Detect which cell encompasses the target text, then output its [x, y] center coordinate. 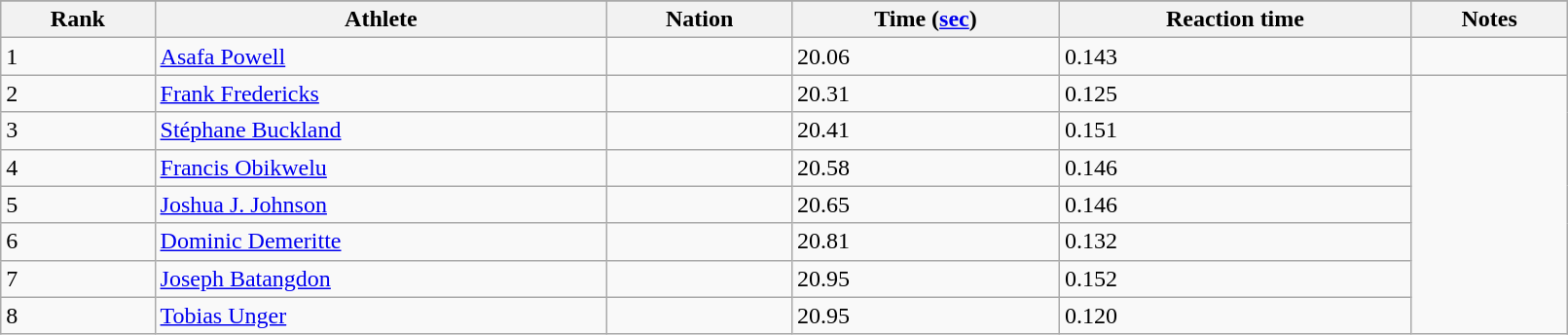
20.31 [925, 93]
Reaction time [1234, 19]
20.06 [925, 56]
Francis Obikwelu [382, 167]
20.65 [925, 205]
1 [78, 56]
7 [78, 279]
Time (sec) [925, 19]
8 [78, 316]
0.125 [1234, 93]
0.120 [1234, 316]
0.143 [1234, 56]
Frank Fredericks [382, 93]
3 [78, 130]
0.132 [1234, 242]
Athlete [382, 19]
20.41 [925, 130]
Notes [1489, 19]
2 [78, 93]
0.151 [1234, 130]
Asafa Powell [382, 56]
Nation [700, 19]
Rank [78, 19]
0.152 [1234, 279]
Joshua J. Johnson [382, 205]
5 [78, 205]
20.58 [925, 167]
Joseph Batangdon [382, 279]
20.81 [925, 242]
Dominic Demeritte [382, 242]
6 [78, 242]
Stéphane Buckland [382, 130]
4 [78, 167]
Tobias Unger [382, 316]
